Scan for the cell matching the given text and deliver its (X, Y) coordinate at center. 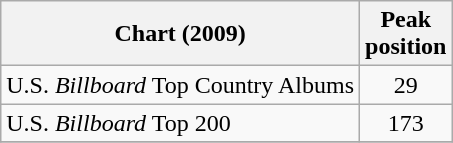
29 (406, 85)
Peakposition (406, 34)
U.S. Billboard Top 200 (180, 123)
Chart (2009) (180, 34)
173 (406, 123)
U.S. Billboard Top Country Albums (180, 85)
